Scan for the cell matching the given text and deliver its [x, y] coordinate at center. 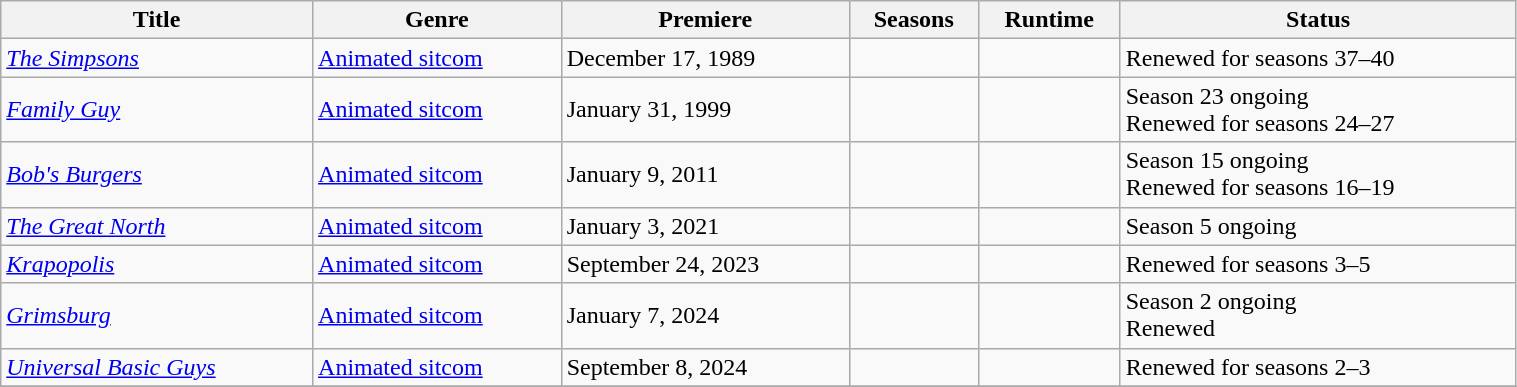
Universal Basic Guys [157, 367]
The Simpsons [157, 58]
Renewed for seasons 3–5 [1318, 264]
Season 2 ongoingRenewed [1318, 316]
Renewed for seasons 37–40 [1318, 58]
Premiere [705, 20]
Krapopolis [157, 264]
Season 23 ongoingRenewed for seasons 24–27 [1318, 110]
September 24, 2023 [705, 264]
Seasons [914, 20]
Grimsburg [157, 316]
September 8, 2024 [705, 367]
Bob's Burgers [157, 174]
December 17, 1989 [705, 58]
Status [1318, 20]
January 3, 2021 [705, 226]
January 7, 2024 [705, 316]
The Great North [157, 226]
Family Guy [157, 110]
Title [157, 20]
Season 15 ongoingRenewed for seasons 16–19 [1318, 174]
Season 5 ongoing [1318, 226]
January 9, 2011 [705, 174]
Renewed for seasons 2–3 [1318, 367]
January 31, 1999 [705, 110]
Runtime [1049, 20]
Genre [438, 20]
